Output the [X, Y] coordinate of the center of the cell containing the given text.  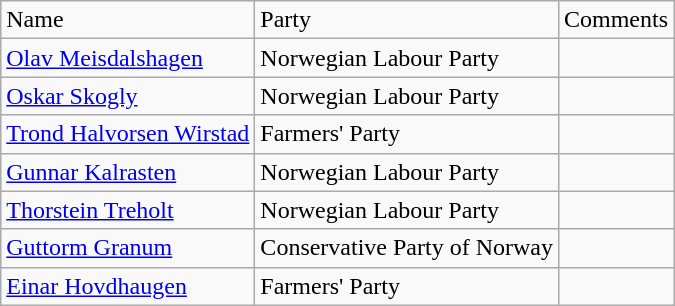
Einar Hovdhaugen [128, 286]
Name [128, 20]
Gunnar Kalrasten [128, 172]
Comments [616, 20]
Olav Meisdalshagen [128, 58]
Trond Halvorsen Wirstad [128, 134]
Oskar Skogly [128, 96]
Conservative Party of Norway [407, 248]
Thorstein Treholt [128, 210]
Guttorm Granum [128, 248]
Party [407, 20]
